Identify which cell holds the provided text, then report its [x, y] central coordinate. 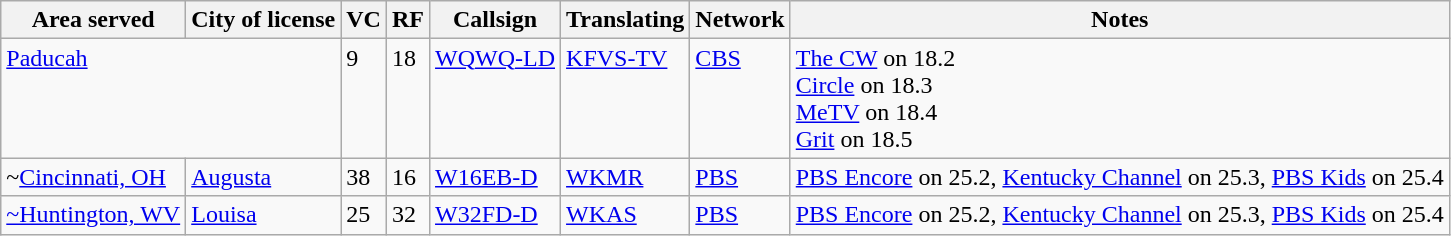
WKMR [626, 177]
City of license [264, 20]
~Cincinnati, OH [94, 177]
W16EB-D [496, 177]
W32FD-D [496, 215]
~Huntington, WV [94, 215]
Network [740, 20]
VC [364, 20]
Translating [626, 20]
9 [364, 98]
Augusta [264, 177]
RF [408, 20]
WQWQ-LD [496, 98]
Louisa [264, 215]
Callsign [496, 20]
Paducah [171, 98]
25 [364, 215]
KFVS-TV [626, 98]
18 [408, 98]
16 [408, 177]
WKAS [626, 215]
38 [364, 177]
Area served [94, 20]
32 [408, 215]
CBS [740, 98]
Notes [1120, 20]
The CW on 18.2 Circle on 18.3MeTV on 18.4 Grit on 18.5 [1120, 98]
